Pinpoint the cell where the given text exists, returning its [x, y] midpoint coordinate. 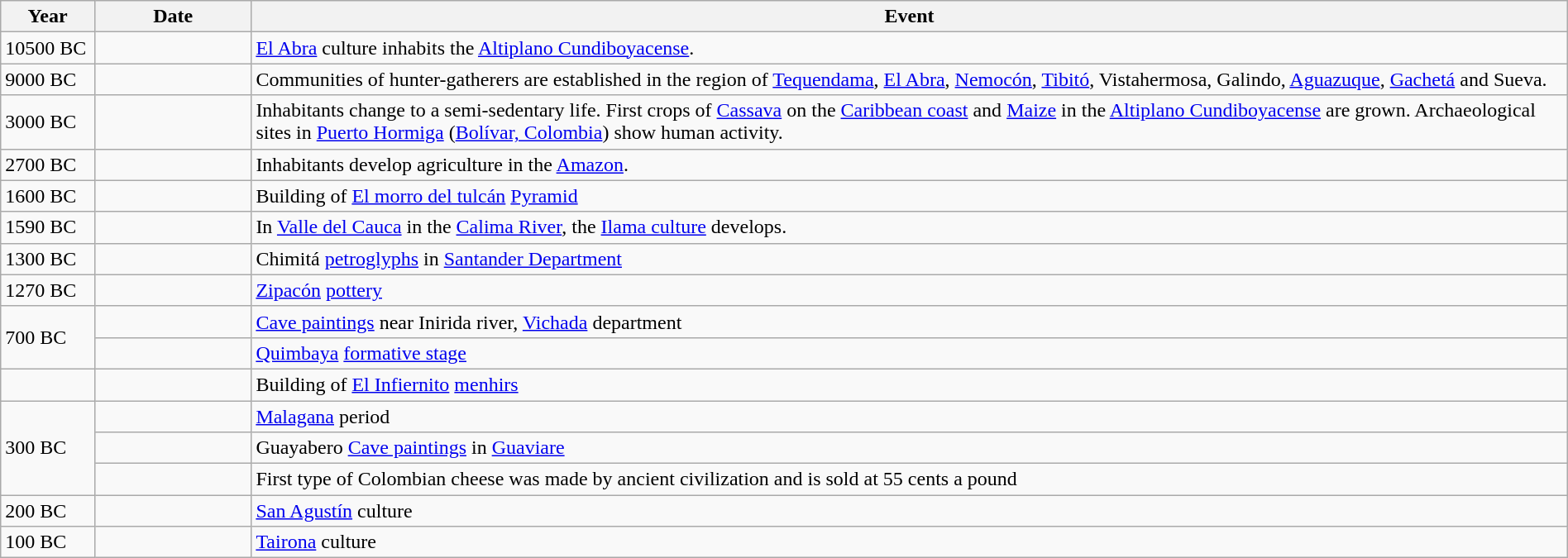
2700 BC [48, 165]
Year [48, 17]
First type of Colombian cheese was made by ancient civilization and is sold at 55 cents a pound [910, 479]
1600 BC [48, 196]
Event [910, 17]
Quimbaya formative stage [910, 353]
Inhabitants develop agriculture in the Amazon. [910, 165]
El Abra culture inhabits the Altiplano Cundiboyacense. [910, 48]
Building of El Infiernito menhirs [910, 384]
100 BC [48, 542]
Cave paintings near Inirida river, Vichada department [910, 322]
10500 BC [48, 48]
Malagana period [910, 416]
1590 BC [48, 227]
Date [172, 17]
700 BC [48, 337]
San Agustín culture [910, 511]
Chimitá petroglyphs in Santander Department [910, 259]
3000 BC [48, 122]
200 BC [48, 511]
Building of El morro del tulcán Pyramid [910, 196]
Tairona culture [910, 542]
9000 BC [48, 79]
1270 BC [48, 290]
Zipacón pottery [910, 290]
In Valle del Cauca in the Calima River, the Ilama culture develops. [910, 227]
Guayabero Cave paintings in Guaviare [910, 448]
300 BC [48, 447]
1300 BC [48, 259]
